Extract the (X, Y) coordinate from the center of the cell holding the provided text.  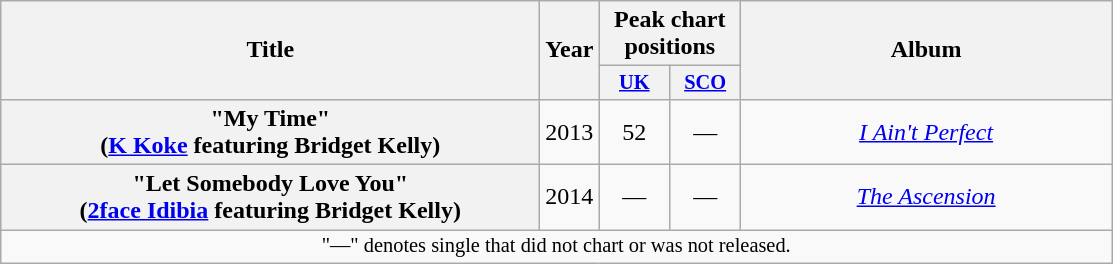
"—" denotes single that did not chart or was not released. (556, 247)
52 (634, 132)
"My Time"(K Koke featuring Bridget Kelly) (270, 132)
Peak chart positions (670, 34)
SCO (706, 83)
UK (634, 83)
2014 (570, 198)
"Let Somebody Love You"(2face Idibia featuring Bridget Kelly) (270, 198)
Album (926, 50)
2013 (570, 132)
Year (570, 50)
Title (270, 50)
The Ascension (926, 198)
I Ain't Perfect (926, 132)
